Output the [x, y] coordinate of the center of the cell containing the given text.  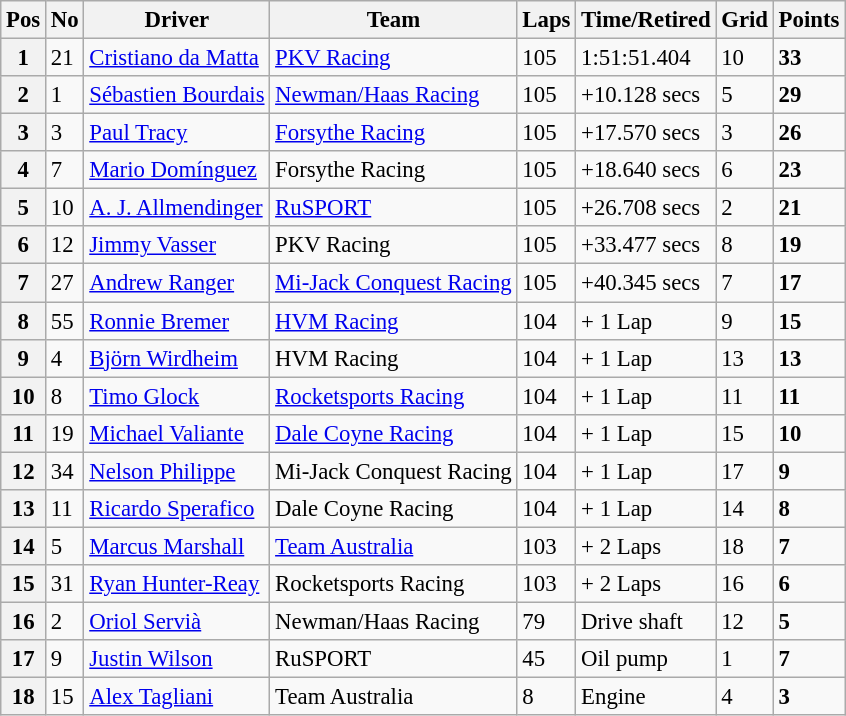
+33.477 secs [646, 245]
Paul Tracy [177, 133]
Jimmy Vasser [177, 245]
Ronnie Bremer [177, 321]
34 [65, 471]
45 [546, 659]
+10.128 secs [646, 95]
Pos [24, 20]
No [65, 20]
Laps [546, 20]
29 [808, 95]
Justin Wilson [177, 659]
+26.708 secs [646, 208]
Ryan Hunter-Reay [177, 584]
Oriol Servià [177, 621]
+40.345 secs [646, 283]
A. J. Allmendinger [177, 208]
Marcus Marshall [177, 546]
Mario Domínguez [177, 170]
33 [808, 58]
27 [65, 283]
Grid [744, 20]
Oil pump [646, 659]
Engine [646, 697]
26 [808, 133]
+17.570 secs [646, 133]
Points [808, 20]
Andrew Ranger [177, 283]
31 [65, 584]
Time/Retired [646, 20]
1:51:51.404 [646, 58]
Björn Wirdheim [177, 358]
Michael Valiante [177, 433]
23 [808, 170]
+18.640 secs [646, 170]
Nelson Philippe [177, 471]
Driver [177, 20]
Alex Tagliani [177, 697]
Timo Glock [177, 396]
Sébastien Bourdais [177, 95]
Team [394, 20]
Ricardo Sperafico [177, 509]
Drive shaft [646, 621]
55 [65, 321]
79 [546, 621]
Cristiano da Matta [177, 58]
